Provide the (X, Y) coordinate of the cell's center where the given text is located.  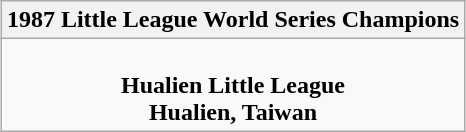
1987 Little League World Series Champions (232, 20)
Hualien Little LeagueHualien, Taiwan (232, 85)
